Locate the cell with the specified text and output its [X, Y] center coordinate. 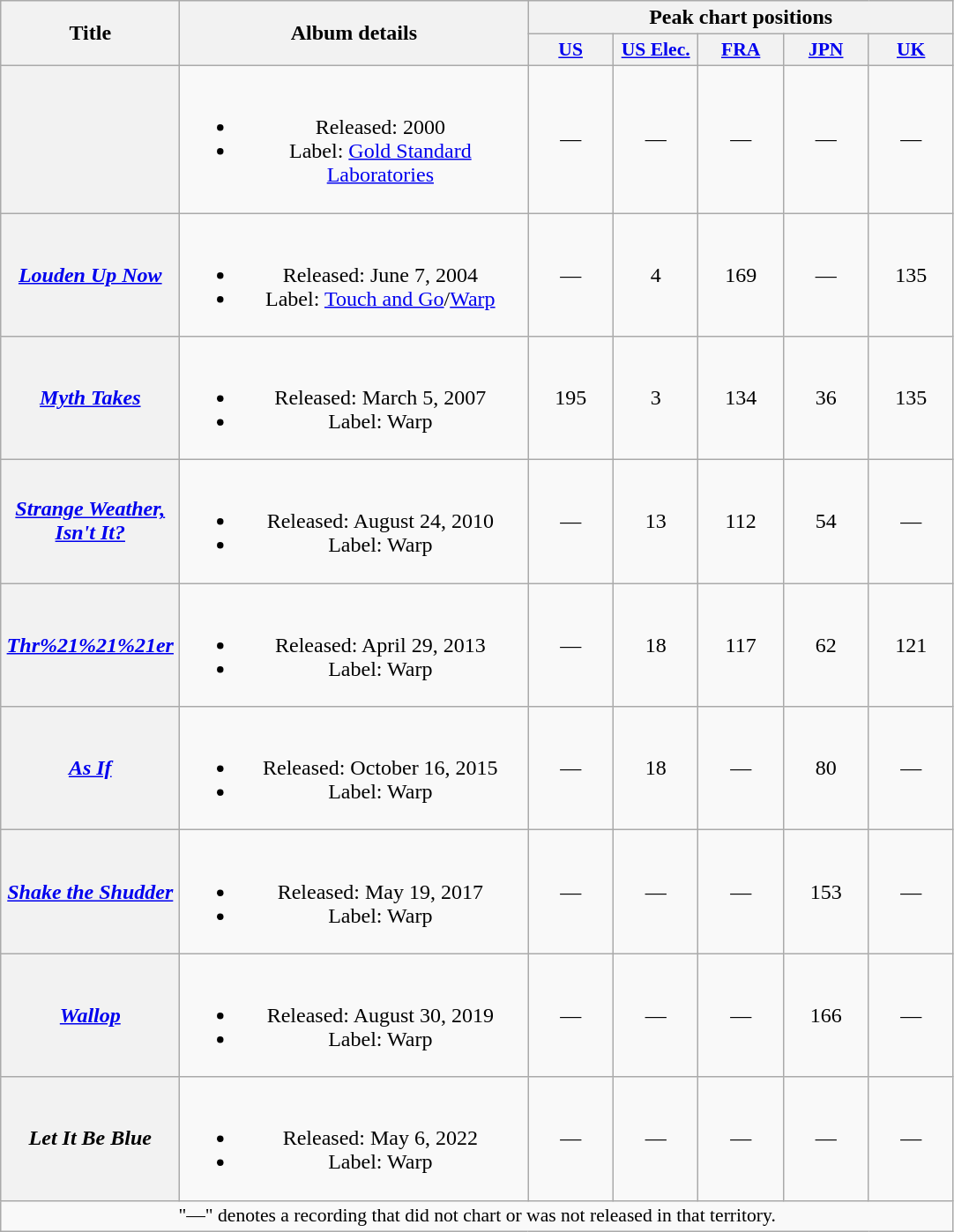
3 [656, 398]
"—" denotes a recording that did not chart or was not released in that territory. [478, 1216]
Released: August 30, 2019Label: Warp [354, 1015]
Louden Up Now [90, 275]
112 [741, 522]
Strange Weather, Isn't It? [90, 522]
Shake the Shudder [90, 892]
166 [825, 1015]
Let It Be Blue [90, 1139]
117 [741, 645]
Album details [354, 33]
121 [912, 645]
13 [656, 522]
169 [741, 275]
Myth Takes [90, 398]
Peak chart positions [741, 18]
Released: August 24, 2010Label: Warp [354, 522]
36 [825, 398]
195 [571, 398]
54 [825, 522]
UK [912, 50]
Title [90, 33]
153 [825, 892]
Released: May 19, 2017Label: Warp [354, 892]
US [571, 50]
As If [90, 768]
Released: October 16, 2015Label: Warp [354, 768]
4 [656, 275]
Released: May 6, 2022Label: Warp [354, 1139]
Thr%21%21%21er [90, 645]
Released: March 5, 2007Label: Warp [354, 398]
Released: 2000Label: Gold Standard Laboratories [354, 139]
Released: June 7, 2004Label: Touch and Go/Warp [354, 275]
80 [825, 768]
JPN [825, 50]
US Elec. [656, 50]
134 [741, 398]
62 [825, 645]
Released: April 29, 2013Label: Warp [354, 645]
Wallop [90, 1015]
FRA [741, 50]
